Output the (x, y) coordinate of the center of the cell containing the given text.  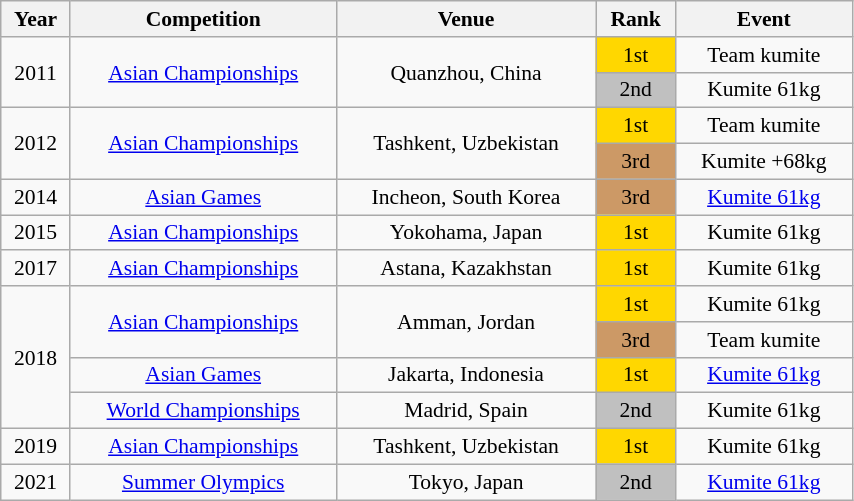
Incheon, South Korea (466, 197)
2012 (36, 144)
2021 (36, 482)
Astana, Kazakhstan (466, 269)
Competition (203, 19)
2017 (36, 269)
2015 (36, 233)
Amman, Jordan (466, 322)
2014 (36, 197)
Kumite +68kg (764, 162)
Venue (466, 19)
2018 (36, 357)
Summer Olympics (203, 482)
Year (36, 19)
Rank (636, 19)
Tokyo, Japan (466, 482)
Jakarta, Indonesia (466, 375)
World Championships (203, 411)
Madrid, Spain (466, 411)
Quanzhou, China (466, 72)
2019 (36, 447)
Yokohama, Japan (466, 233)
2011 (36, 72)
Event (764, 19)
